From the cell containing the given text, extract its center point as (x, y) coordinate. 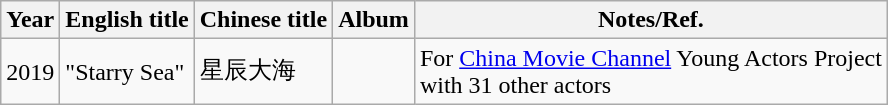
Album (374, 20)
English title (127, 20)
"Starry Sea" (127, 72)
Notes/Ref. (650, 20)
Chinese title (263, 20)
星辰大海 (263, 72)
For China Movie Channel Young Actors Projectwith 31 other actors (650, 72)
Year (30, 20)
2019 (30, 72)
